Detect which cell encompasses the target text, then output its [x, y] center coordinate. 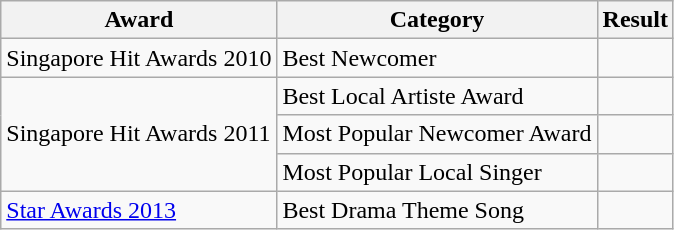
Best Local Artiste Award [437, 96]
Result [635, 20]
Singapore Hit Awards 2011 [139, 134]
Most Popular Local Singer [437, 172]
Category [437, 20]
Singapore Hit Awards 2010 [139, 58]
Award [139, 20]
Best Newcomer [437, 58]
Most Popular Newcomer Award [437, 134]
Best Drama Theme Song [437, 210]
Star Awards 2013 [139, 210]
